Capture the cell that displays the provided text and extract its [x, y] central coordinate. 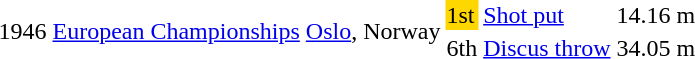
1st [462, 15]
Shot put [547, 15]
